Return (x, y) of the center of cell containing provided text 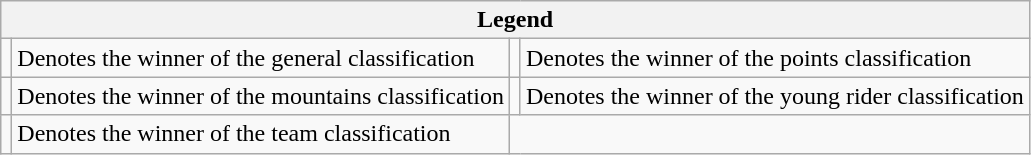
Denotes the winner of the mountains classification (261, 96)
Denotes the winner of the young rider classification (774, 96)
Denotes the winner of the points classification (774, 58)
Denotes the winner of the team classification (261, 134)
Legend (516, 20)
Denotes the winner of the general classification (261, 58)
